Pinpoint the cell where the given text exists, returning its [x, y] midpoint coordinate. 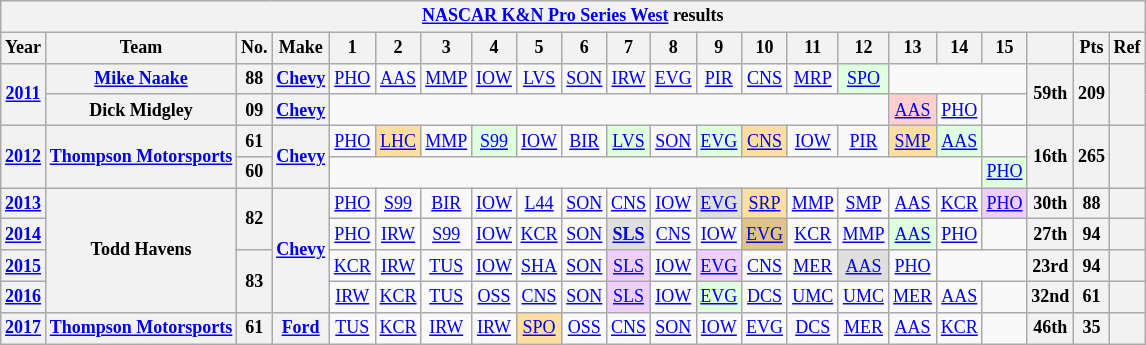
16th [1050, 156]
Pts [1092, 48]
Year [24, 48]
6 [584, 48]
9 [719, 48]
2016 [24, 296]
1 [352, 48]
59th [1050, 94]
2015 [24, 266]
2017 [24, 328]
30th [1050, 204]
3 [446, 48]
12 [864, 48]
35 [1092, 328]
2013 [24, 204]
7 [629, 48]
L44 [539, 204]
Make [301, 48]
46th [1050, 328]
2 [398, 48]
Ford [301, 328]
Mike Naake [140, 78]
11 [812, 48]
2012 [24, 156]
Team [140, 48]
10 [765, 48]
Todd Havens [140, 250]
Dick Midgley [140, 110]
82 [254, 219]
SHA [539, 266]
NASCAR K&N Pro Series West results [573, 16]
15 [1004, 48]
MRP [812, 78]
LHC [398, 140]
60 [254, 172]
13 [913, 48]
8 [673, 48]
14 [959, 48]
2014 [24, 234]
209 [1092, 94]
265 [1092, 156]
32nd [1050, 296]
23rd [1050, 266]
27th [1050, 234]
No. [254, 48]
83 [254, 281]
Ref [1127, 48]
2011 [24, 94]
SRP [765, 204]
5 [539, 48]
4 [494, 48]
09 [254, 110]
